Pinpoint the cell where the given text exists, returning its (X, Y) midpoint coordinate. 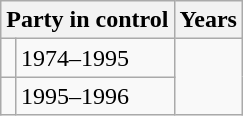
Party in control (88, 20)
Years (208, 20)
1974–1995 (94, 58)
1995–1996 (94, 96)
